Locate the cell with the specified text and output its (x, y) center coordinate. 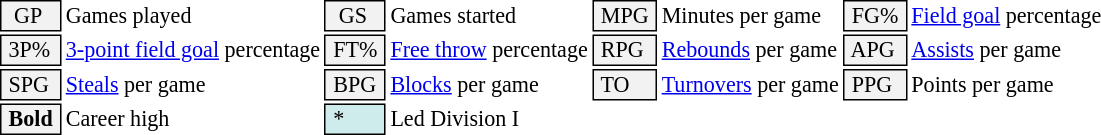
TO (624, 85)
MPG (624, 16)
Rebounds per game (750, 50)
Games started (489, 16)
Turnovers per game (750, 85)
RPG (624, 50)
3-point field goal percentage (192, 50)
BPG (356, 85)
GS (356, 16)
APG (875, 50)
PPG (875, 85)
Games played (192, 16)
Blocks per game (489, 85)
FG% (875, 16)
Minutes per game (750, 16)
3P% (30, 50)
Free throw percentage (489, 50)
GP (30, 16)
FT% (356, 50)
SPG (30, 85)
Steals per game (192, 85)
